Capture the cell that displays the provided text and extract its [x, y] central coordinate. 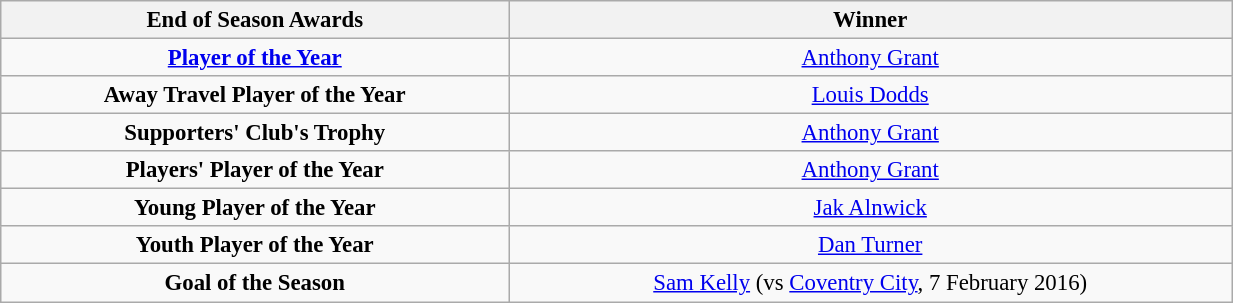
Supporters' Club's Trophy [255, 133]
Jak Alnwick [870, 208]
Players' Player of the Year [255, 170]
Player of the Year [255, 58]
Winner [870, 20]
Louis Dodds [870, 95]
Away Travel Player of the Year [255, 95]
Sam Kelly (vs Coventry City, 7 February 2016) [870, 283]
End of Season Awards [255, 20]
Dan Turner [870, 245]
Youth Player of the Year [255, 245]
Young Player of the Year [255, 208]
Goal of the Season [255, 283]
